For the text-containing cell, return its midpoint in [x, y] coordinate format. 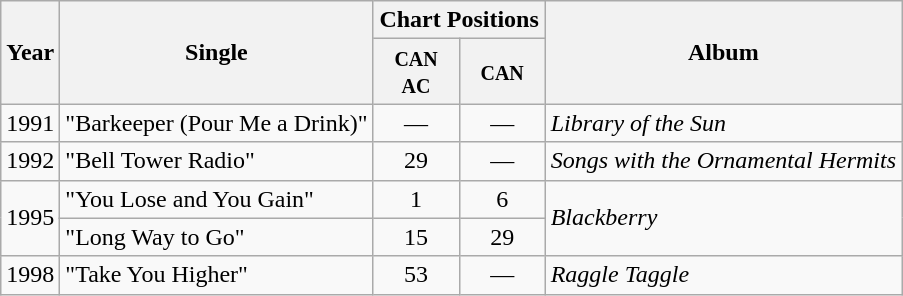
6 [502, 199]
15 [416, 237]
CAN [502, 72]
"Take You Higher" [216, 275]
Songs with the Ornamental Hermits [723, 161]
Blackberry [723, 218]
Raggle Taggle [723, 275]
"Long Way to Go" [216, 237]
Chart Positions [459, 20]
Library of the Sun [723, 123]
Year [30, 52]
1991 [30, 123]
CAN AC [416, 72]
53 [416, 275]
1995 [30, 218]
"You Lose and You Gain" [216, 199]
1992 [30, 161]
Single [216, 52]
"Barkeeper (Pour Me a Drink)" [216, 123]
1998 [30, 275]
Album [723, 52]
1 [416, 199]
"Bell Tower Radio" [216, 161]
